Search for the cell housing the specified text and yield its [x, y] center coordinate. 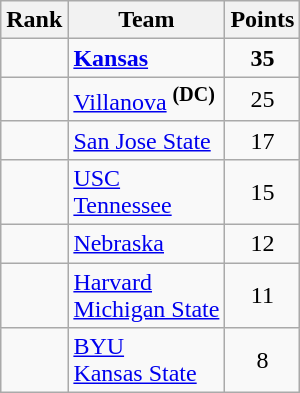
15 [262, 192]
Nebraska [146, 244]
11 [262, 296]
BYUKansas State [146, 360]
Team [146, 20]
8 [262, 360]
35 [262, 58]
25 [262, 100]
Points [262, 20]
HarvardMichigan State [146, 296]
12 [262, 244]
San Jose State [146, 140]
17 [262, 140]
Kansas [146, 58]
USCTennessee [146, 192]
Rank [34, 20]
Villanova (DC) [146, 100]
